Scan for the cell matching the given text and deliver its [x, y] coordinate at center. 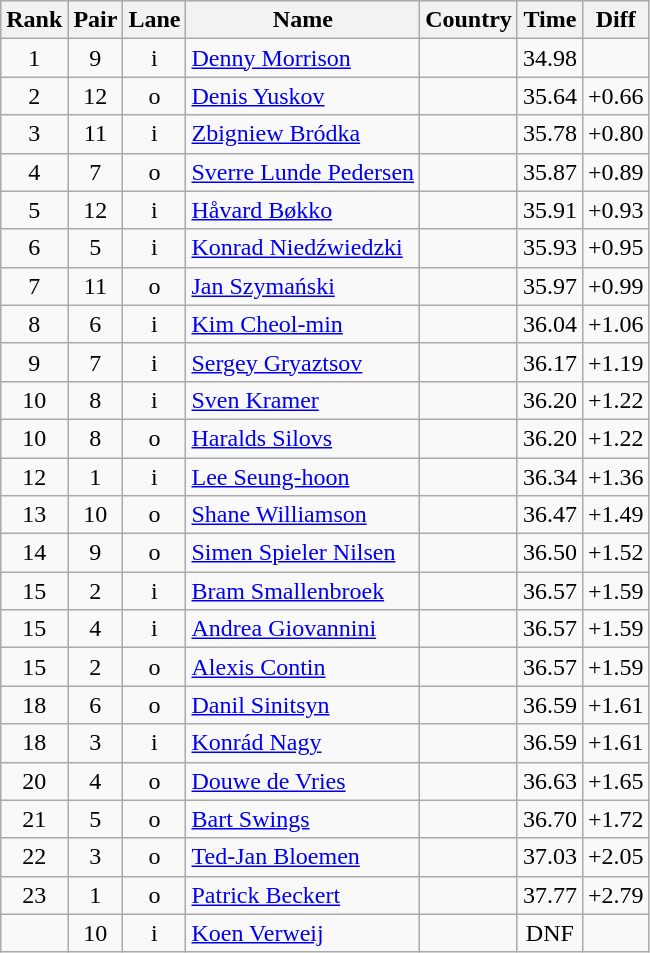
Zbigniew Bródka [303, 134]
35.93 [550, 248]
Håvard Bøkko [303, 210]
35.64 [550, 96]
Danil Sinitsyn [303, 705]
37.03 [550, 857]
Bart Swings [303, 819]
Sverre Lunde Pedersen [303, 172]
Ted-Jan Bloemen [303, 857]
Patrick Beckert [303, 895]
Sergey Gryaztsov [303, 362]
+0.66 [616, 96]
36.50 [550, 553]
Diff [616, 20]
Konrad Niedźwiedzki [303, 248]
34.98 [550, 58]
36.63 [550, 781]
+1.06 [616, 324]
Koen Verweij [303, 933]
Lee Seung-hoon [303, 477]
Country [469, 20]
Rank [34, 20]
36.04 [550, 324]
35.87 [550, 172]
+0.95 [616, 248]
+2.79 [616, 895]
35.91 [550, 210]
Simen Spieler Nilsen [303, 553]
23 [34, 895]
Douwe de Vries [303, 781]
Denny Morrison [303, 58]
+2.05 [616, 857]
35.97 [550, 286]
37.77 [550, 895]
13 [34, 515]
Denis Yuskov [303, 96]
Lane [154, 20]
36.17 [550, 362]
DNF [550, 933]
20 [34, 781]
36.70 [550, 819]
Pair [96, 20]
Konrád Nagy [303, 743]
Name [303, 20]
Haralds Silovs [303, 438]
+0.89 [616, 172]
Time [550, 20]
Kim Cheol-min [303, 324]
35.78 [550, 134]
Bram Smallenbroek [303, 591]
+0.93 [616, 210]
+0.80 [616, 134]
22 [34, 857]
+1.36 [616, 477]
Jan Szymański [303, 286]
36.34 [550, 477]
Shane Williamson [303, 515]
+1.49 [616, 515]
21 [34, 819]
+1.65 [616, 781]
+1.52 [616, 553]
+1.72 [616, 819]
Alexis Contin [303, 667]
+1.19 [616, 362]
+0.99 [616, 286]
Andrea Giovannini [303, 629]
Sven Kramer [303, 400]
14 [34, 553]
36.47 [550, 515]
